Detect which cell encompasses the target text, then output its (X, Y) center coordinate. 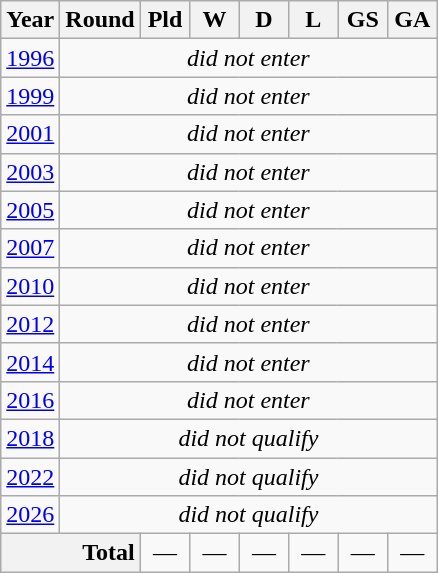
2005 (30, 210)
Pld (164, 20)
GA (412, 20)
Total (71, 553)
2014 (30, 362)
2010 (30, 286)
1999 (30, 96)
L (314, 20)
2012 (30, 324)
2022 (30, 477)
Year (30, 20)
2018 (30, 438)
1996 (30, 58)
Round (100, 20)
2001 (30, 134)
2007 (30, 248)
2026 (30, 515)
D (264, 20)
GS (362, 20)
W (214, 20)
2003 (30, 172)
2016 (30, 400)
